Provide the (X, Y) coordinate of the cell's center where the given text is located.  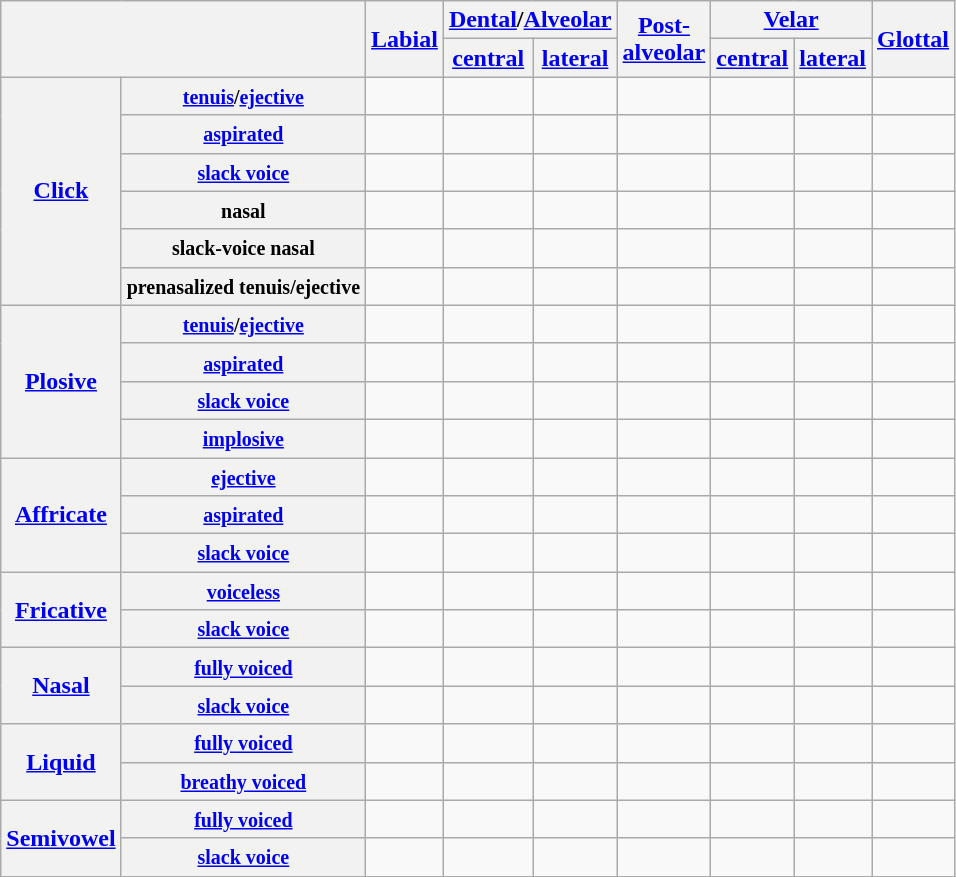
Dental/Alveolar (530, 20)
Plosive (61, 381)
ejective (243, 477)
Semivowel (61, 838)
Fricative (61, 610)
nasal (243, 210)
breathy voiced (243, 781)
implosive (243, 438)
Post-alveolar (664, 39)
slack-voice nasal (243, 248)
Glottal (914, 39)
Liquid (61, 762)
Affricate (61, 515)
Velar (792, 20)
prenasalized tenuis/ejective (243, 286)
Click (61, 191)
Labial (405, 39)
voiceless (243, 591)
Nasal (61, 686)
